Scan for the cell matching the given text and deliver its (X, Y) coordinate at center. 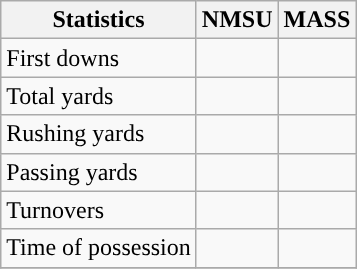
Rushing yards (99, 134)
Total yards (99, 96)
Statistics (99, 20)
First downs (99, 58)
Time of possession (99, 248)
NMSU (237, 20)
Passing yards (99, 172)
MASS (317, 20)
Turnovers (99, 210)
